From the cell containing the given text, extract its center point as [x, y] coordinate. 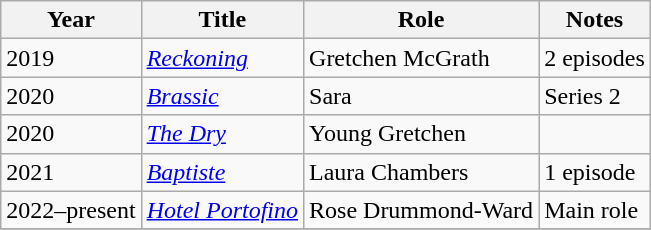
Young Gretchen [422, 134]
2021 [71, 172]
2022–present [71, 210]
2019 [71, 58]
Gretchen McGrath [422, 58]
Role [422, 20]
Brassic [222, 96]
Title [222, 20]
Notes [595, 20]
Main role [595, 210]
1 episode [595, 172]
The Dry [222, 134]
2 episodes [595, 58]
Sara [422, 96]
Laura Chambers [422, 172]
Baptiste [222, 172]
Series 2 [595, 96]
Year [71, 20]
Rose Drummond-Ward [422, 210]
Reckoning [222, 58]
Hotel Portofino [222, 210]
